Extract the [x, y] coordinate from the center of the cell holding the provided text.  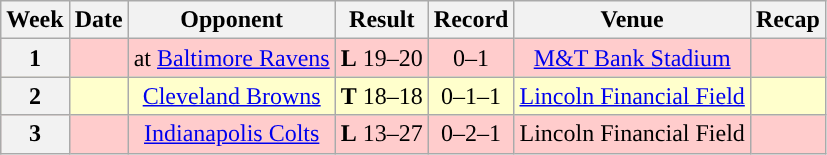
T 18–18 [382, 96]
Result [382, 20]
Indianapolis Colts [232, 134]
0–1–1 [471, 96]
at Baltimore Ravens [232, 58]
M&T Bank Stadium [632, 58]
Week [35, 20]
Record [471, 20]
Opponent [232, 20]
L 19–20 [382, 58]
0–1 [471, 58]
0–2–1 [471, 134]
3 [35, 134]
2 [35, 96]
Date [98, 20]
Cleveland Browns [232, 96]
Venue [632, 20]
L 13–27 [382, 134]
Recap [788, 20]
1 [35, 58]
